Identify which cell holds the provided text, then report its (x, y) central coordinate. 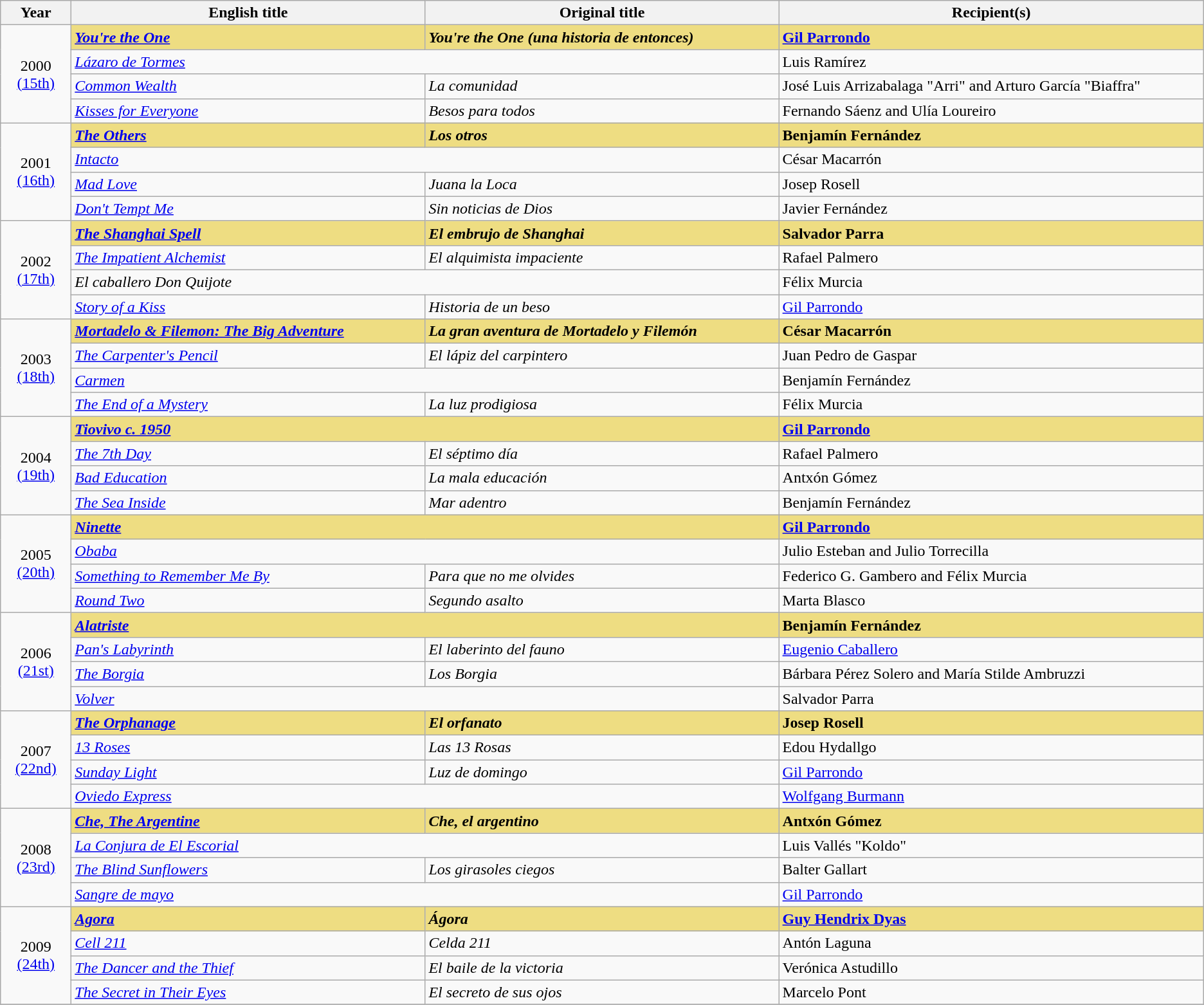
Los Borgia (602, 674)
2008(23rd) (36, 858)
Edou Hydallgo (991, 748)
English title (248, 13)
Federico G. Gambero and Félix Murcia (991, 576)
El secreto de sus ojos (602, 992)
Don't Tempt Me (248, 208)
Javier Fernández (991, 208)
Kisses for Everyone (248, 111)
Something to Remember Me By (248, 576)
Carmen (425, 380)
The Carpenter's Pencil (248, 356)
Eugenio Caballero (991, 649)
2005(20th) (36, 564)
The Sea Inside (248, 502)
Recipient(s) (991, 13)
El embrujo de Shanghai (602, 233)
13 Roses (248, 748)
Julio Esteban and Julio Torrecilla (991, 551)
2002(17th) (36, 270)
El baile de la victoria (602, 968)
Common Wealth (248, 86)
The 7th Day (248, 454)
Ninette (425, 527)
El séptimo día (602, 454)
2006(21st) (36, 661)
Wolfgang Burmann (991, 797)
Che, The Argentine (248, 821)
Marcelo Pont (991, 992)
The Secret in Their Eyes (248, 992)
Sin noticias de Dios (602, 208)
La Conjura de El Escorial (425, 845)
El laberinto del fauno (602, 649)
The Others (248, 135)
Lázaro de Tormes (425, 62)
Cell 211 (248, 943)
Oviedo Express (425, 797)
Bad Education (248, 478)
Besos para todos (602, 111)
Celda 211 (602, 943)
Bárbara Pérez Solero and María Stilde Ambruzzi (991, 674)
Los otros (602, 135)
2000(15th) (36, 74)
Juana la Loca (602, 184)
Volver (425, 698)
2007(22nd) (36, 760)
2009(24th) (36, 955)
2004(19th) (36, 466)
The Borgia (248, 674)
You're the One (una historia de entonces) (602, 37)
La gran aventura de Mortadelo y Filemón (602, 331)
Balter Gallart (991, 870)
Intacto (425, 160)
Luis Vallés "Koldo" (991, 845)
Guy Hendrix Dyas (991, 919)
Sunday Light (248, 772)
The Dancer and the Thief (248, 968)
Juan Pedro de Gaspar (991, 356)
Mar adentro (602, 502)
Las 13 Rosas (602, 748)
Story of a Kiss (248, 307)
Che, el argentino (602, 821)
You're the One (248, 37)
El orfanato (602, 723)
Luz de domingo (602, 772)
The Orphanage (248, 723)
The Blind Sunflowers (248, 870)
Segundo asalto (602, 600)
Mad Love (248, 184)
The End of a Mystery (248, 405)
José Luis Arrizabalaga "Arri" and Arturo García "Biaffra" (991, 86)
Los girasoles ciegos (602, 870)
Marta Blasco (991, 600)
Original title (602, 13)
La comunidad (602, 86)
El caballero Don Quijote (425, 282)
The Impatient Alchemist (248, 257)
El alquimista impaciente (602, 257)
El lápiz del carpintero (602, 356)
The Shanghai Spell (248, 233)
Para que no me olvides (602, 576)
Mortadelo & Filemon: The Big Adventure (248, 331)
Fernando Sáenz and Ulía Loureiro (991, 111)
Year (36, 13)
La luz prodigiosa (602, 405)
Tiovivo c. 1950 (425, 429)
La mala educación (602, 478)
Historia de un beso (602, 307)
Obaba (425, 551)
Ágora (602, 919)
Sangre de mayo (425, 894)
Round Two (248, 600)
Agora (248, 919)
2001(16th) (36, 172)
Alatriste (425, 625)
Verónica Astudillo (991, 968)
Antón Laguna (991, 943)
Luis Ramírez (991, 62)
2003(18th) (36, 368)
Pan's Labyrinth (248, 649)
